Pinpoint the cell where the given text exists, returning its [X, Y] midpoint coordinate. 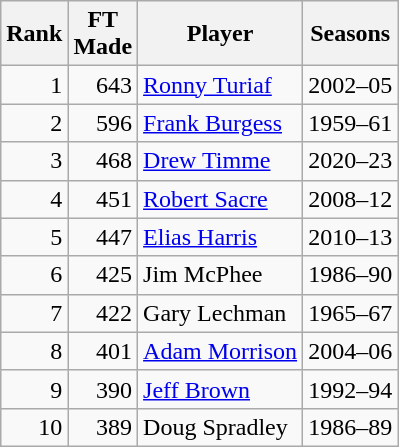
Jeff Brown [220, 389]
7 [34, 313]
1986–90 [350, 275]
Elias Harris [220, 237]
2004–06 [350, 351]
447 [103, 237]
Adam Morrison [220, 351]
Frank Burgess [220, 123]
2002–05 [350, 85]
Robert Sacre [220, 199]
401 [103, 351]
Doug Spradley [220, 427]
1959–61 [350, 123]
Ronny Turiaf [220, 85]
2008–12 [350, 199]
9 [34, 389]
643 [103, 85]
6 [34, 275]
Gary Lechman [220, 313]
3 [34, 161]
389 [103, 427]
4 [34, 199]
5 [34, 237]
2 [34, 123]
Player [220, 34]
Rank [34, 34]
1992–94 [350, 389]
Seasons [350, 34]
422 [103, 313]
451 [103, 199]
1965–67 [350, 313]
8 [34, 351]
1 [34, 85]
2010–13 [350, 237]
596 [103, 123]
FTMade [103, 34]
390 [103, 389]
1986–89 [350, 427]
Drew Timme [220, 161]
2020–23 [350, 161]
425 [103, 275]
468 [103, 161]
Jim McPhee [220, 275]
10 [34, 427]
